For the text-containing cell, return its midpoint in [x, y] coordinate format. 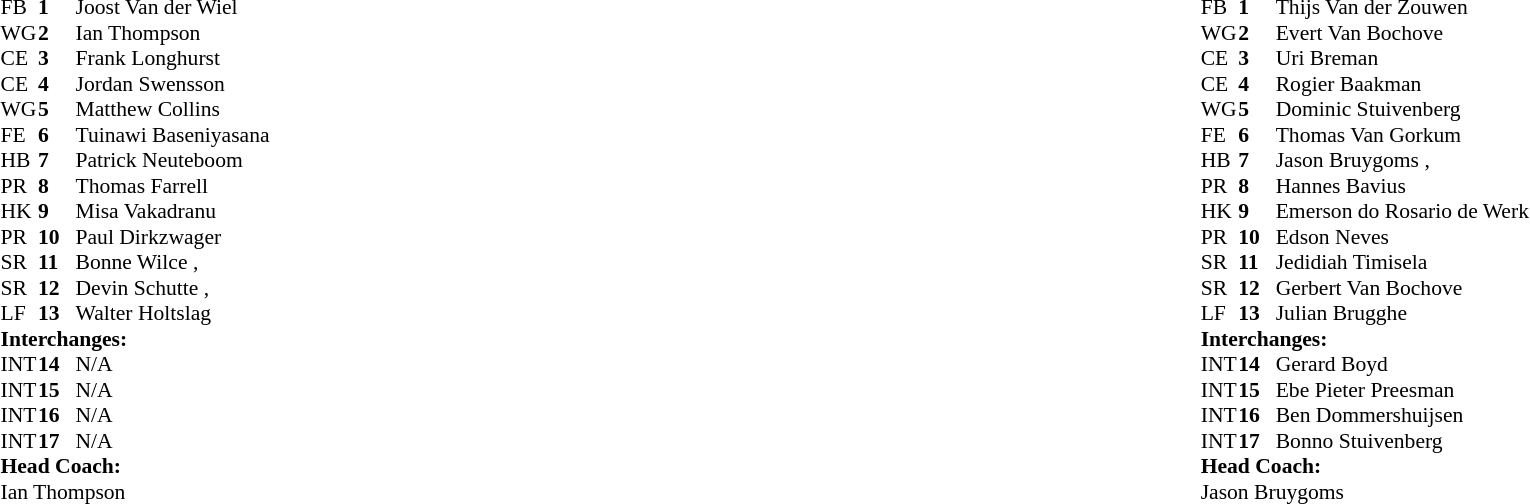
Emerson do Rosario de Werk [1402, 211]
Patrick Neuteboom [173, 161]
Frank Longhurst [173, 59]
Gerbert Van Bochove [1402, 288]
Bonno Stuivenberg [1402, 441]
Misa Vakadranu [173, 211]
Ian Thompson [173, 33]
Ebe Pieter Preesman [1402, 390]
Rogier Baakman [1402, 84]
Walter Holtslag [173, 313]
Uri Breman [1402, 59]
Jordan Swensson [173, 84]
Dominic Stuivenberg [1402, 109]
Julian Brugghe [1402, 313]
Tuinawi Baseniyasana [173, 135]
Edson Neves [1402, 237]
Paul Dirkzwager [173, 237]
Thomas Farrell [173, 186]
Hannes Bavius [1402, 186]
Jason Bruygoms , [1402, 161]
Devin Schutte , [173, 288]
Evert Van Bochove [1402, 33]
Ben Dommershuijsen [1402, 415]
Gerard Boyd [1402, 365]
Jedidiah Timisela [1402, 263]
Matthew Collins [173, 109]
Bonne Wilce , [173, 263]
Thomas Van Gorkum [1402, 135]
